Determine the (x, y) coordinate at the center of the cell enclosing the given text.  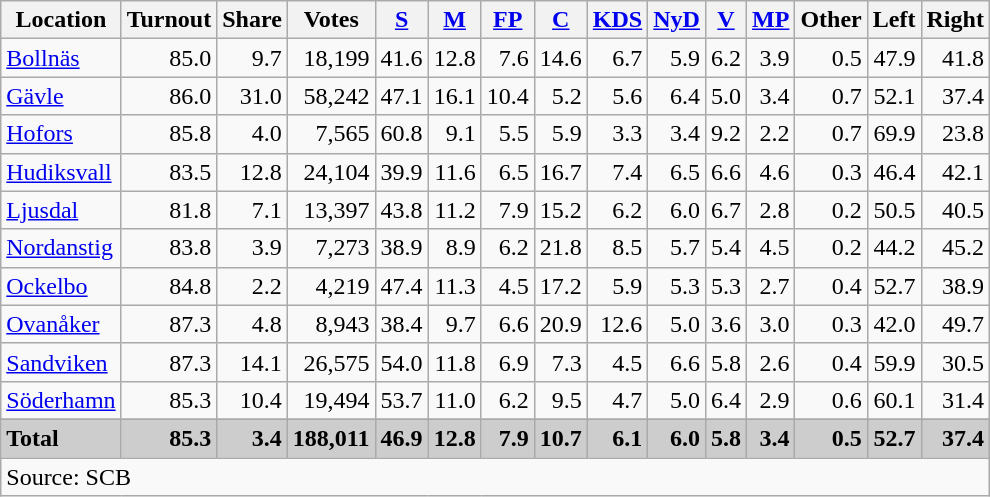
Ockelbo (61, 286)
S (402, 20)
8.9 (454, 248)
C (560, 20)
Share (252, 20)
5.5 (508, 134)
41.6 (402, 58)
14.6 (560, 58)
7.4 (617, 172)
7,565 (331, 134)
13,397 (331, 210)
7.1 (252, 210)
4.8 (252, 324)
24,104 (331, 172)
26,575 (331, 362)
53.7 (402, 400)
5.7 (677, 248)
83.8 (169, 248)
MP (771, 20)
39.9 (402, 172)
11.8 (454, 362)
44.2 (894, 248)
8.5 (617, 248)
60.1 (894, 400)
45.2 (955, 248)
31.0 (252, 96)
Nordanstig (61, 248)
Turnout (169, 20)
Location (61, 20)
NyD (677, 20)
3.6 (726, 324)
Total (61, 438)
16.1 (454, 96)
9.5 (560, 400)
5.2 (560, 96)
V (726, 20)
4.6 (771, 172)
4.7 (617, 400)
47.9 (894, 58)
46.4 (894, 172)
31.4 (955, 400)
60.8 (402, 134)
4,219 (331, 286)
83.5 (169, 172)
42.1 (955, 172)
FP (508, 20)
Votes (331, 20)
Ovanåker (61, 324)
Left (894, 20)
6.9 (508, 362)
59.9 (894, 362)
11.6 (454, 172)
11.0 (454, 400)
49.7 (955, 324)
86.0 (169, 96)
7.6 (508, 58)
Bollnäs (61, 58)
47.1 (402, 96)
9.2 (726, 134)
38.4 (402, 324)
Ljusdal (61, 210)
8,943 (331, 324)
M (454, 20)
9.1 (454, 134)
23.8 (955, 134)
69.9 (894, 134)
15.2 (560, 210)
12.6 (617, 324)
5.4 (726, 248)
2.9 (771, 400)
42.0 (894, 324)
11.2 (454, 210)
85.8 (169, 134)
18,199 (331, 58)
10.7 (560, 438)
81.8 (169, 210)
41.8 (955, 58)
7.3 (560, 362)
11.3 (454, 286)
30.5 (955, 362)
188,011 (331, 438)
14.1 (252, 362)
52.1 (894, 96)
Hofors (61, 134)
KDS (617, 20)
84.8 (169, 286)
40.5 (955, 210)
6.1 (617, 438)
Söderhamn (61, 400)
2.7 (771, 286)
Right (955, 20)
16.7 (560, 172)
0.6 (831, 400)
3.3 (617, 134)
3.0 (771, 324)
20.9 (560, 324)
50.5 (894, 210)
Hudiksvall (61, 172)
4.0 (252, 134)
58,242 (331, 96)
46.9 (402, 438)
47.4 (402, 286)
2.6 (771, 362)
5.6 (617, 96)
Other (831, 20)
Sandviken (61, 362)
Gävle (61, 96)
Source: SCB (496, 477)
7,273 (331, 248)
43.8 (402, 210)
17.2 (560, 286)
21.8 (560, 248)
85.0 (169, 58)
54.0 (402, 362)
2.8 (771, 210)
19,494 (331, 400)
